For the text-containing cell, return its midpoint in [x, y] coordinate format. 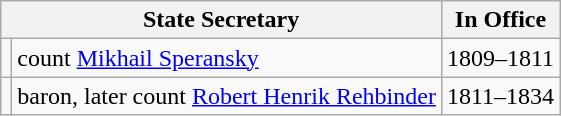
baron, later count Robert Henrik Rehbinder [227, 96]
count Mikhail Speransky [227, 58]
1809–1811 [500, 58]
State Secretary [222, 20]
1811–1834 [500, 96]
In Office [500, 20]
